Find where the given text appears and provide that cell's center as [X, Y] coordinate. 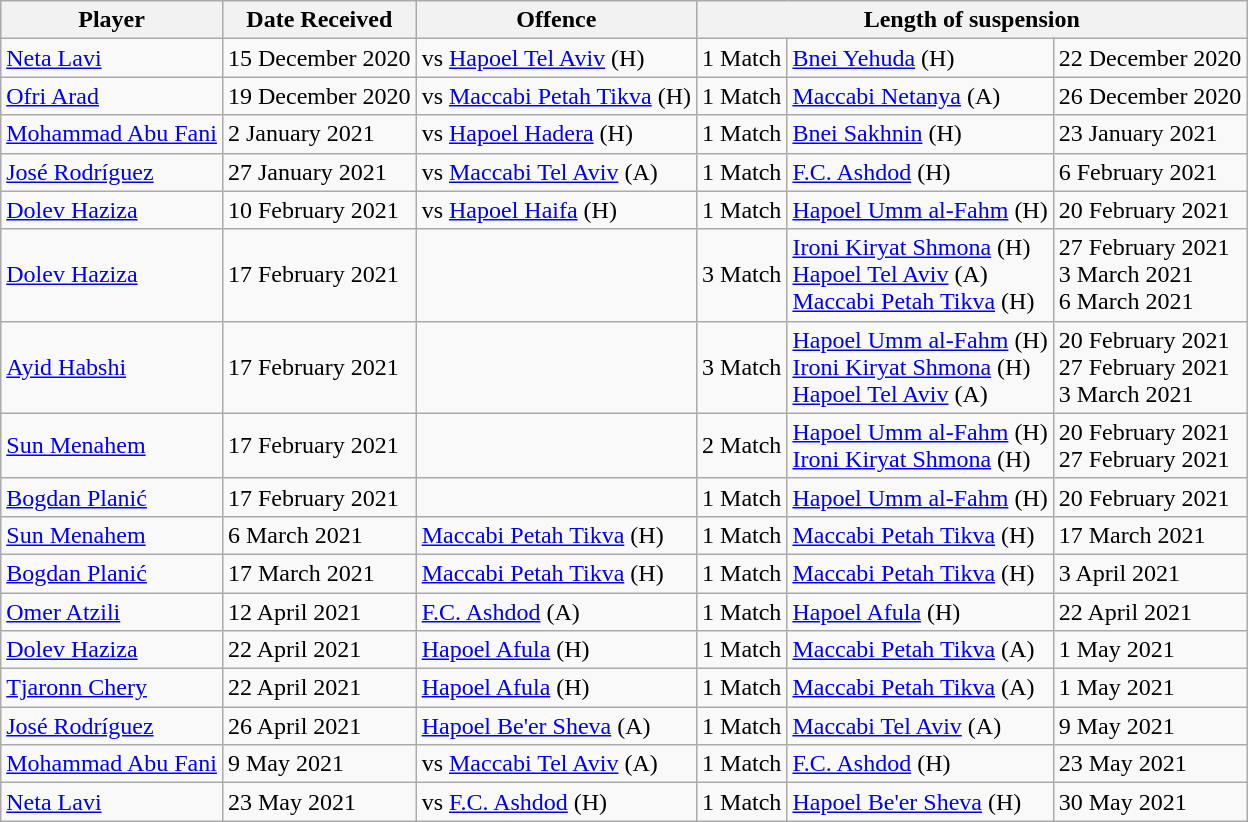
20 February 2021 27 February 2021 3 March 2021 [1150, 367]
30 May 2021 [1150, 802]
22 December 2020 [1150, 58]
Date Received [319, 20]
27 February 2021 3 March 2021 6 March 2021 [1150, 275]
Player [112, 20]
vs F.C. Ashdod (H) [556, 802]
F.C. Ashdod (A) [556, 611]
vs Maccabi Petah Tikva (H) [556, 96]
vs Hapoel Hadera (H) [556, 134]
vs Hapoel Tel Aviv (H) [556, 58]
Bnei Yehuda (H) [920, 58]
Maccabi Tel Aviv (A) [920, 726]
Ayid Habshi [112, 367]
Maccabi Netanya (A) [920, 96]
23 January 2021 [1150, 134]
2 Match [742, 446]
Hapoel Umm al-Fahm (H)Ironi Kiryat Shmona (H) [920, 446]
Bnei Sakhnin (H) [920, 134]
10 February 2021 [319, 210]
Tjaronn Chery [112, 688]
Omer Atzili [112, 611]
Hapoel Umm al-Fahm (H) Ironi Kiryat Shmona (H) Hapoel Tel Aviv (A) [920, 367]
3 April 2021 [1150, 573]
Length of suspension [972, 20]
20 February 202127 February 2021 [1150, 446]
19 December 2020 [319, 96]
2 January 2021 [319, 134]
Hapoel Be'er Sheva (H) [920, 802]
6 March 2021 [319, 535]
26 December 2020 [1150, 96]
12 April 2021 [319, 611]
Ironi Kiryat Shmona (H) Hapoel Tel Aviv (A) Maccabi Petah Tikva (H) [920, 275]
27 January 2021 [319, 172]
Offence [556, 20]
vs Hapoel Haifa (H) [556, 210]
6 February 2021 [1150, 172]
Ofri Arad [112, 96]
15 December 2020 [319, 58]
26 April 2021 [319, 726]
Hapoel Be'er Sheva (A) [556, 726]
